Locate the cell with the specified text and output its (X, Y) center coordinate. 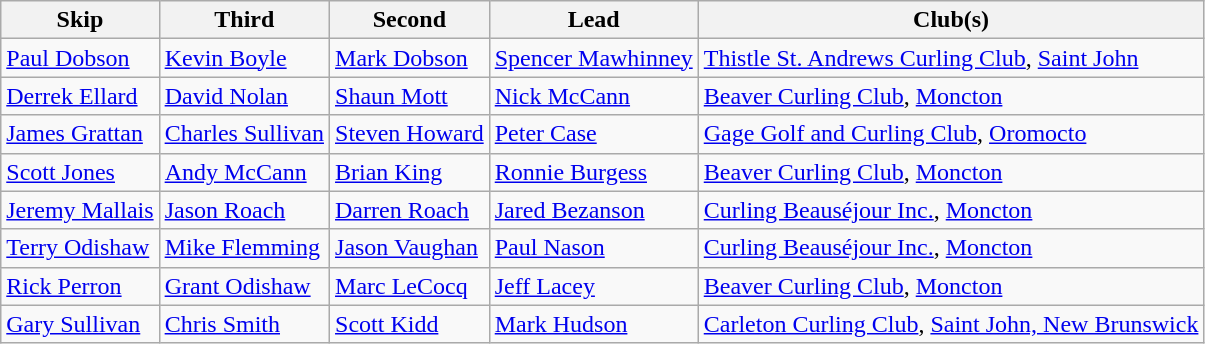
Jason Vaughan (410, 248)
Mark Dobson (410, 58)
Andy McCann (244, 172)
Jason Roach (244, 210)
David Nolan (244, 96)
Skip (80, 20)
Darren Roach (410, 210)
Gage Golf and Curling Club, Oromocto (951, 134)
Steven Howard (410, 134)
Ronnie Burgess (594, 172)
Lead (594, 20)
Scott Kidd (410, 324)
Jeff Lacey (594, 286)
Thistle St. Andrews Curling Club, Saint John (951, 58)
Club(s) (951, 20)
Grant Odishaw (244, 286)
Paul Dobson (80, 58)
Scott Jones (80, 172)
Rick Perron (80, 286)
Second (410, 20)
Third (244, 20)
Charles Sullivan (244, 134)
Spencer Mawhinney (594, 58)
Brian King (410, 172)
Jeremy Mallais (80, 210)
Terry Odishaw (80, 248)
Chris Smith (244, 324)
Kevin Boyle (244, 58)
Nick McCann (594, 96)
Gary Sullivan (80, 324)
Derrek Ellard (80, 96)
Carleton Curling Club, Saint John, New Brunswick (951, 324)
Mike Flemming (244, 248)
James Grattan (80, 134)
Mark Hudson (594, 324)
Jared Bezanson (594, 210)
Paul Nason (594, 248)
Marc LeCocq (410, 286)
Peter Case (594, 134)
Shaun Mott (410, 96)
